Return (x, y) of the center of cell containing provided text 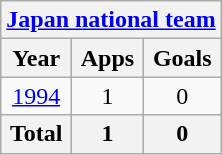
Total (36, 134)
Year (36, 58)
Goals (182, 58)
Apps (108, 58)
Japan national team (111, 20)
1994 (36, 96)
